For the text-containing cell, return its midpoint in [X, Y] coordinate format. 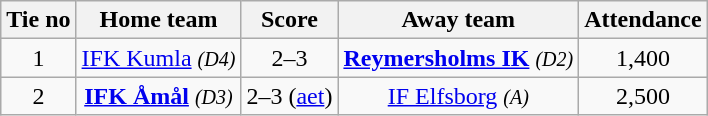
Tie no [38, 20]
Reymersholms IK (D2) [458, 58]
IFK Kumla (D4) [158, 58]
2–3 [290, 58]
2 [38, 96]
Home team [158, 20]
IFK Åmål (D3) [158, 96]
Away team [458, 20]
2,500 [643, 96]
IF Elfsborg (A) [458, 96]
1,400 [643, 58]
1 [38, 58]
Score [290, 20]
Attendance [643, 20]
2–3 (aet) [290, 96]
